Extract the [X, Y] coordinate from the center of the cell holding the provided text.  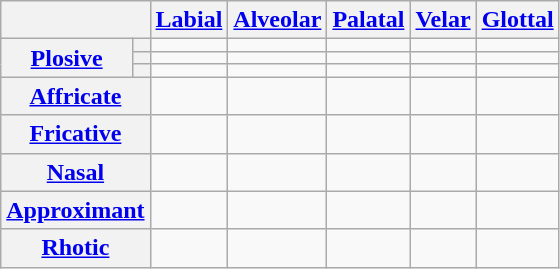
Glottal [518, 20]
Approximant [76, 210]
Labial [189, 20]
Palatal [368, 20]
Plosive [67, 58]
Nasal [76, 172]
Affricate [76, 96]
Fricative [76, 134]
Alveolar [278, 20]
Velar [443, 20]
Rhotic [76, 248]
